Output the (x, y) coordinate of the center of the cell containing the given text.  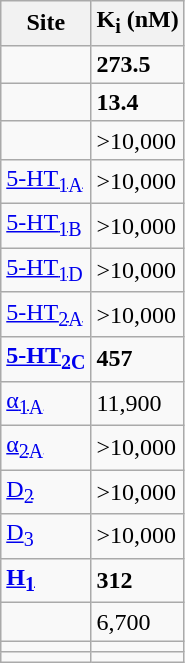
6,700 (138, 622)
312 (138, 580)
5-HT1B (46, 226)
5-HT1A (46, 181)
5-HT2C (46, 359)
11,900 (138, 403)
273.5 (138, 64)
13.4 (138, 102)
α1A (46, 403)
Ki (nM) (138, 23)
Site (46, 23)
D2 (46, 492)
457 (138, 359)
5-HT1D (46, 270)
5-HT2A (46, 314)
α2A (46, 447)
H1 (46, 580)
D3 (46, 536)
